Capture the cell that displays the provided text and extract its [X, Y] central coordinate. 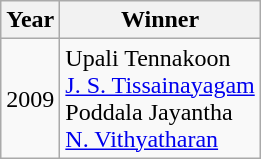
Upali TennakoonJ. S. TissainayagamPoddala JayanthaN. Vithyatharan [160, 98]
Winner [160, 20]
2009 [30, 98]
Year [30, 20]
